Return [X, Y] of the center of cell containing provided text 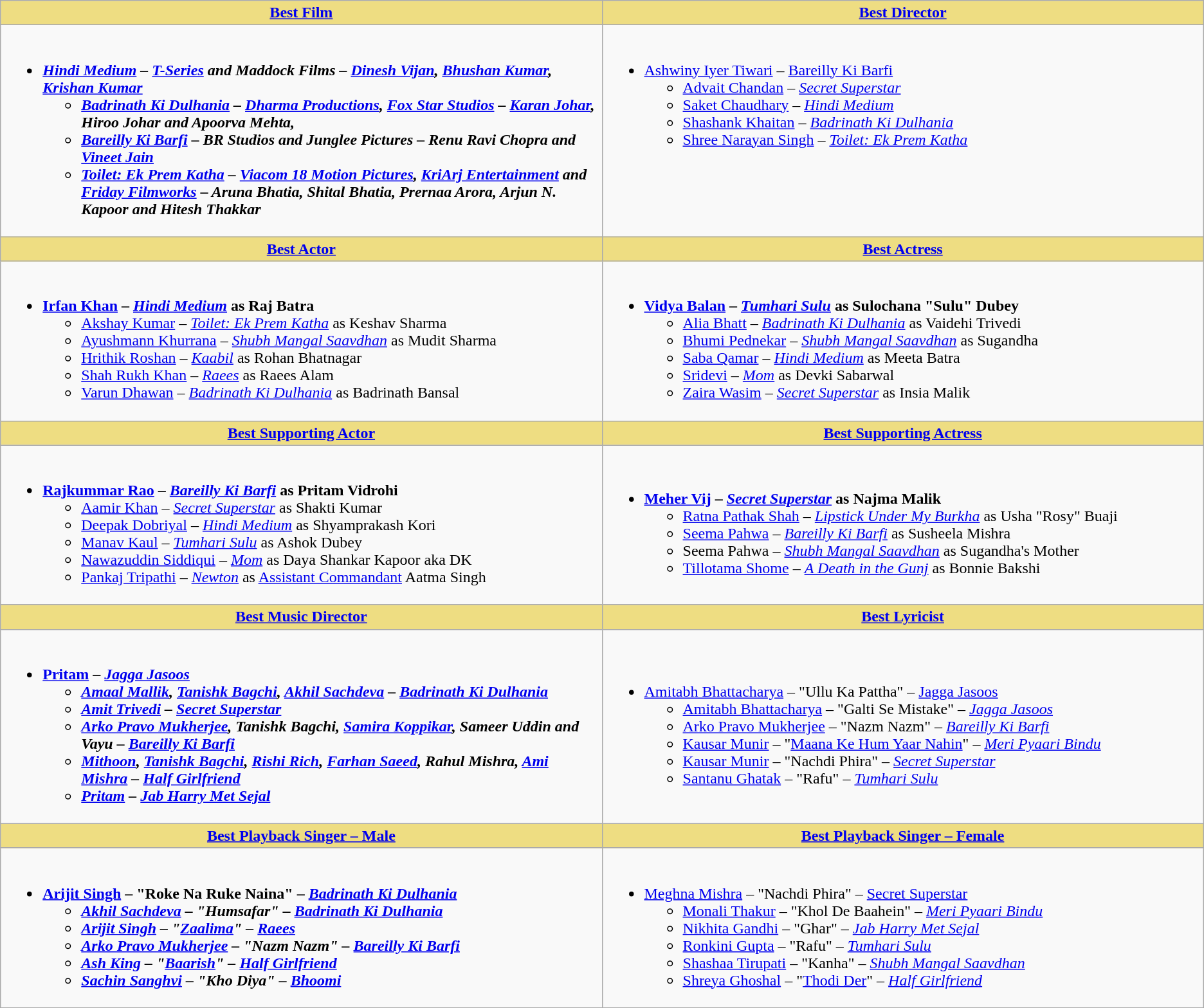
Best Supporting Actor [301, 433]
Best Playback Singer – Male [301, 836]
Best Film [301, 13]
Best Supporting Actress [903, 433]
Best Actress [903, 249]
Best Actor [301, 249]
Best Director [903, 13]
Best Playback Singer – Female [903, 836]
Best Music Director [301, 617]
Best Lyricist [903, 617]
